Locate the cell with the specified text and output its [x, y] center coordinate. 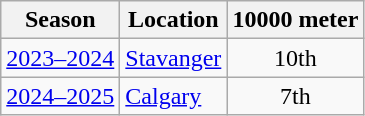
Stavanger [174, 58]
Calgary [174, 96]
2024–2025 [60, 96]
10000 meter [296, 20]
Location [174, 20]
2023–2024 [60, 58]
10th [296, 58]
Season [60, 20]
7th [296, 96]
